Capture the cell that displays the provided text and extract its [x, y] central coordinate. 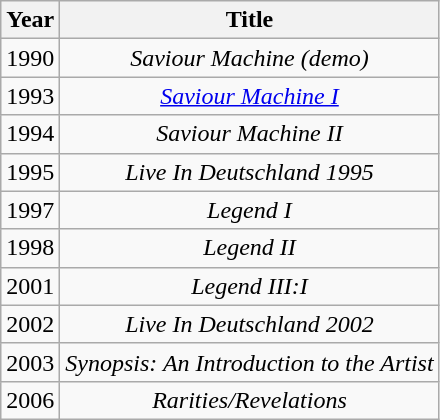
2006 [30, 400]
1995 [30, 172]
Legend I [250, 210]
Title [250, 20]
Saviour Machine (demo) [250, 58]
Rarities/Revelations [250, 400]
Synopsis: An Introduction to the Artist [250, 362]
1998 [30, 248]
1990 [30, 58]
Live In Deutschland 1995 [250, 172]
Legend II [250, 248]
Saviour Machine II [250, 134]
Saviour Machine I [250, 96]
Live In Deutschland 2002 [250, 324]
2001 [30, 286]
2002 [30, 324]
1997 [30, 210]
Year [30, 20]
1993 [30, 96]
1994 [30, 134]
2003 [30, 362]
Legend III:I [250, 286]
